Locate the cell with the specified text and output its (x, y) center coordinate. 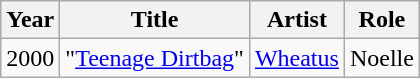
Role (382, 20)
Noelle (382, 58)
Wheatus (296, 58)
2000 (30, 58)
"Teenage Dirtbag" (155, 58)
Year (30, 20)
Artist (296, 20)
Title (155, 20)
